From the cell containing the given text, extract its center point as (X, Y) coordinate. 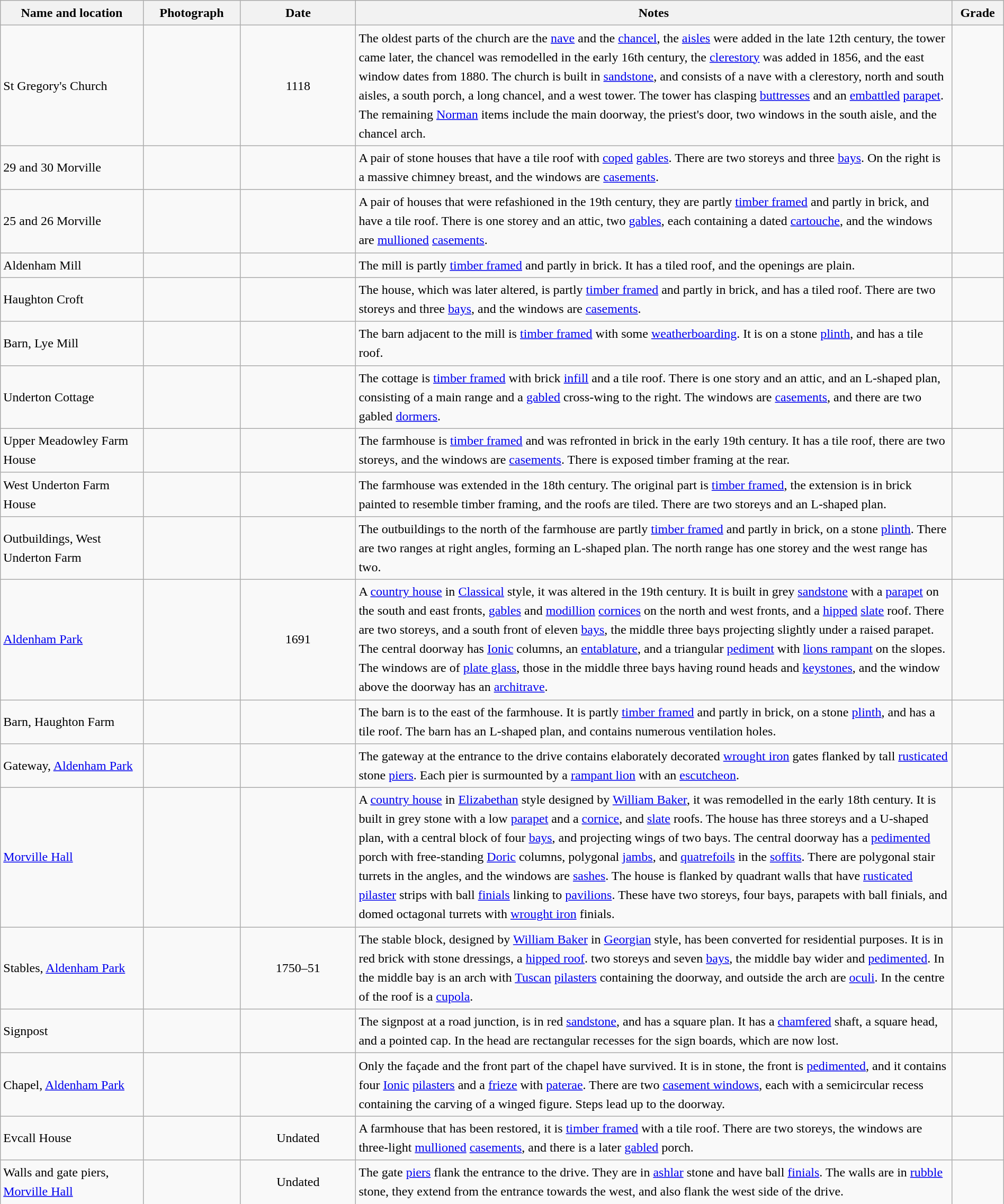
The barn adjacent to the mill is timber framed with some weatherboarding. It is on a stone plinth, and has a tile roof. (653, 343)
Aldenham Mill (72, 265)
Chapel, Aldenham Park (72, 1084)
Morville Hall (72, 858)
1750–51 (298, 968)
1691 (298, 640)
Photograph (192, 13)
25 and 26 Morville (72, 221)
Aldenham Park (72, 640)
Outbuildings, West Underton Farm (72, 547)
1118 (298, 86)
The mill is partly timber framed and partly in brick. It has a tiled roof, and the openings are plain. (653, 265)
Gateway, Aldenham Park (72, 766)
Barn, Haughton Farm (72, 722)
Signpost (72, 1031)
Stables, Aldenham Park (72, 968)
Underton Cottage (72, 397)
Upper Meadowley Farm House (72, 450)
Name and location (72, 13)
Notes (653, 13)
Evcall House (72, 1138)
Grade (978, 13)
29 and 30 Morville (72, 167)
Barn, Lye Mill (72, 343)
St Gregory's Church (72, 86)
Walls and gate piers,Morville Hall (72, 1182)
Haughton Croft (72, 300)
West Underton Farm House (72, 495)
Date (298, 13)
